Return the (X, Y) coordinate for the center point of the cell that contains the specified text.  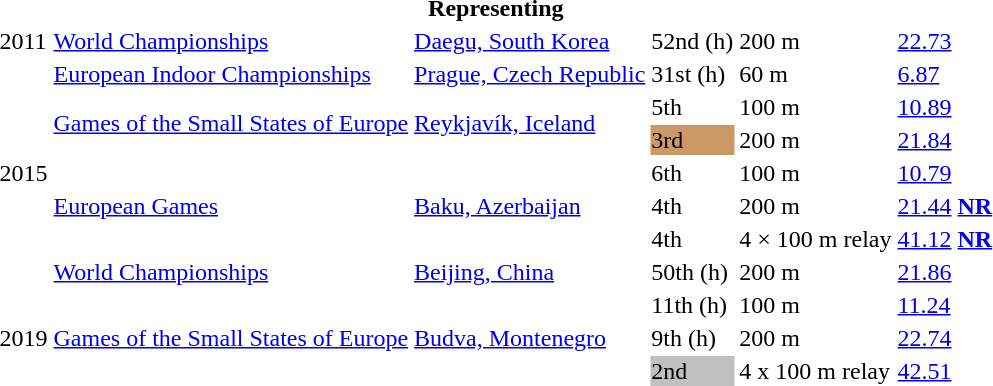
Prague, Czech Republic (530, 74)
50th (h) (692, 272)
31st (h) (692, 74)
11th (h) (692, 305)
European Games (231, 206)
52nd (h) (692, 41)
4 x 100 m relay (816, 371)
60 m (816, 74)
Baku, Azerbaijan (530, 206)
Daegu, South Korea (530, 41)
Beijing, China (530, 272)
5th (692, 107)
4 × 100 m relay (816, 239)
6th (692, 173)
3rd (692, 140)
Budva, Montenegro (530, 338)
European Indoor Championships (231, 74)
9th (h) (692, 338)
Reykjavík, Iceland (530, 124)
2nd (692, 371)
